Provide the (X, Y) coordinate of the cell's center where the given text is located.  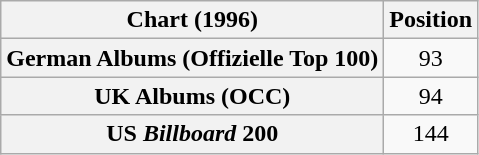
UK Albums (OCC) (192, 96)
144 (431, 134)
94 (431, 96)
Chart (1996) (192, 20)
93 (431, 58)
US Billboard 200 (192, 134)
Position (431, 20)
German Albums (Offizielle Top 100) (192, 58)
